Pinpoint the cell where the given text exists, returning its [x, y] midpoint coordinate. 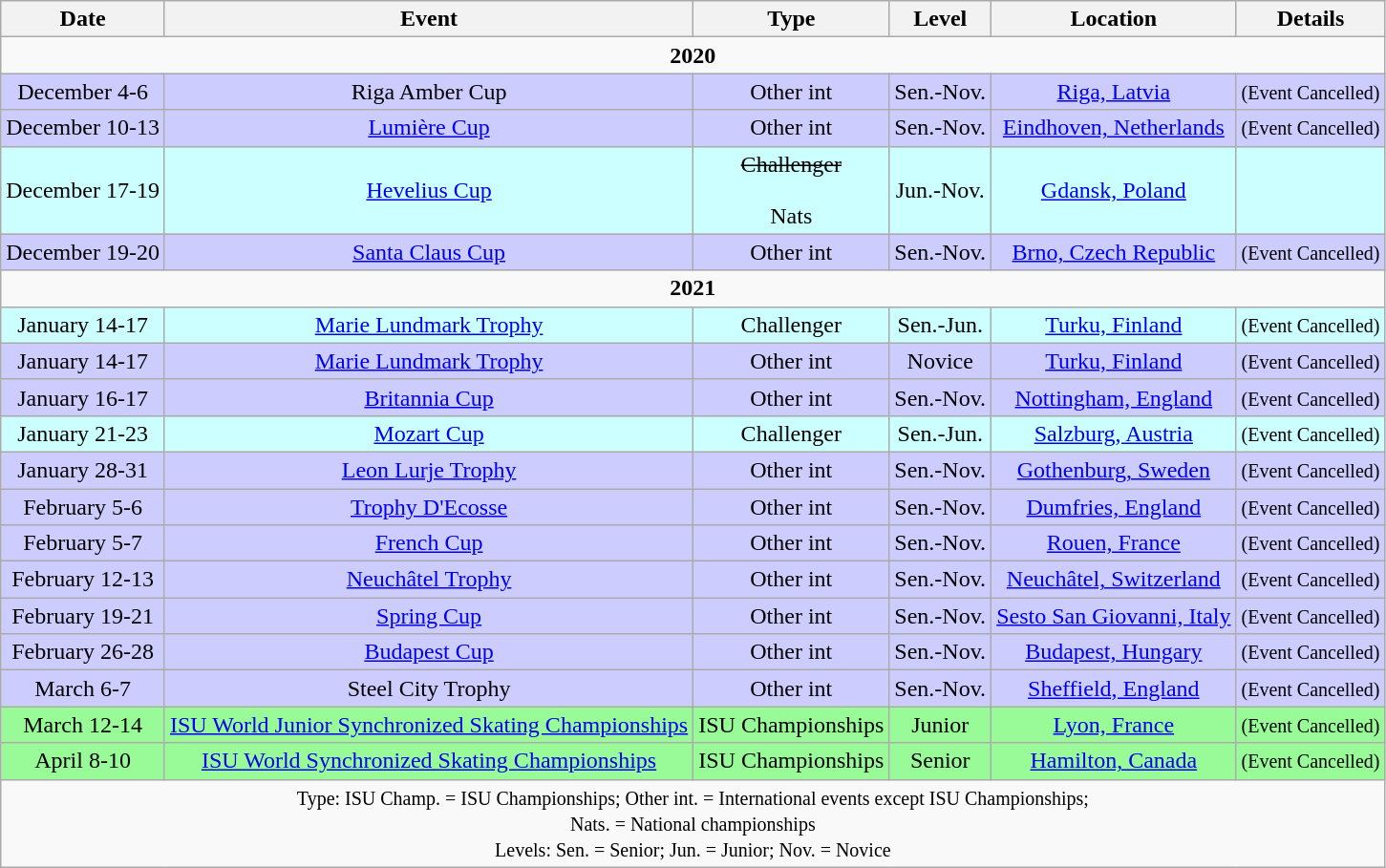
2020 [693, 55]
Trophy D'Ecosse [428, 507]
Spring Cup [428, 616]
Neuchâtel Trophy [428, 580]
French Cup [428, 543]
December 10-13 [83, 128]
Gothenburg, Sweden [1114, 470]
March 12-14 [83, 725]
Nottingham, England [1114, 397]
Budapest Cup [428, 652]
Dumfries, England [1114, 507]
Level [940, 19]
Santa Claus Cup [428, 252]
February 19-21 [83, 616]
Novice [940, 361]
December 4-6 [83, 92]
Event [428, 19]
ISU World Junior Synchronized Skating Championships [428, 725]
April 8-10 [83, 761]
Mozart Cup [428, 434]
March 6-7 [83, 688]
ISU World Synchronized Skating Championships [428, 761]
Date [83, 19]
ChallengerNats [791, 190]
Eindhoven, Netherlands [1114, 128]
Junior [940, 725]
January 28-31 [83, 470]
Details [1311, 19]
Lyon, France [1114, 725]
Jun.-Nov. [940, 190]
Location [1114, 19]
Budapest, Hungary [1114, 652]
Riga Amber Cup [428, 92]
Leon Lurje Trophy [428, 470]
January 16-17 [83, 397]
Neuchâtel, Switzerland [1114, 580]
Senior [940, 761]
February 26-28 [83, 652]
February 5-7 [83, 543]
Gdansk, Poland [1114, 190]
February 12-13 [83, 580]
Britannia Cup [428, 397]
Sesto San Giovanni, Italy [1114, 616]
Hevelius Cup [428, 190]
December 19-20 [83, 252]
January 21-23 [83, 434]
February 5-6 [83, 507]
2021 [693, 288]
Salzburg, Austria [1114, 434]
Hamilton, Canada [1114, 761]
Rouen, France [1114, 543]
Steel City Trophy [428, 688]
Type [791, 19]
Brno, Czech Republic [1114, 252]
Lumière Cup [428, 128]
December 17-19 [83, 190]
Riga, Latvia [1114, 92]
Sheffield, England [1114, 688]
